Return the [x, y] coordinate for the center point of the cell that contains the specified text.  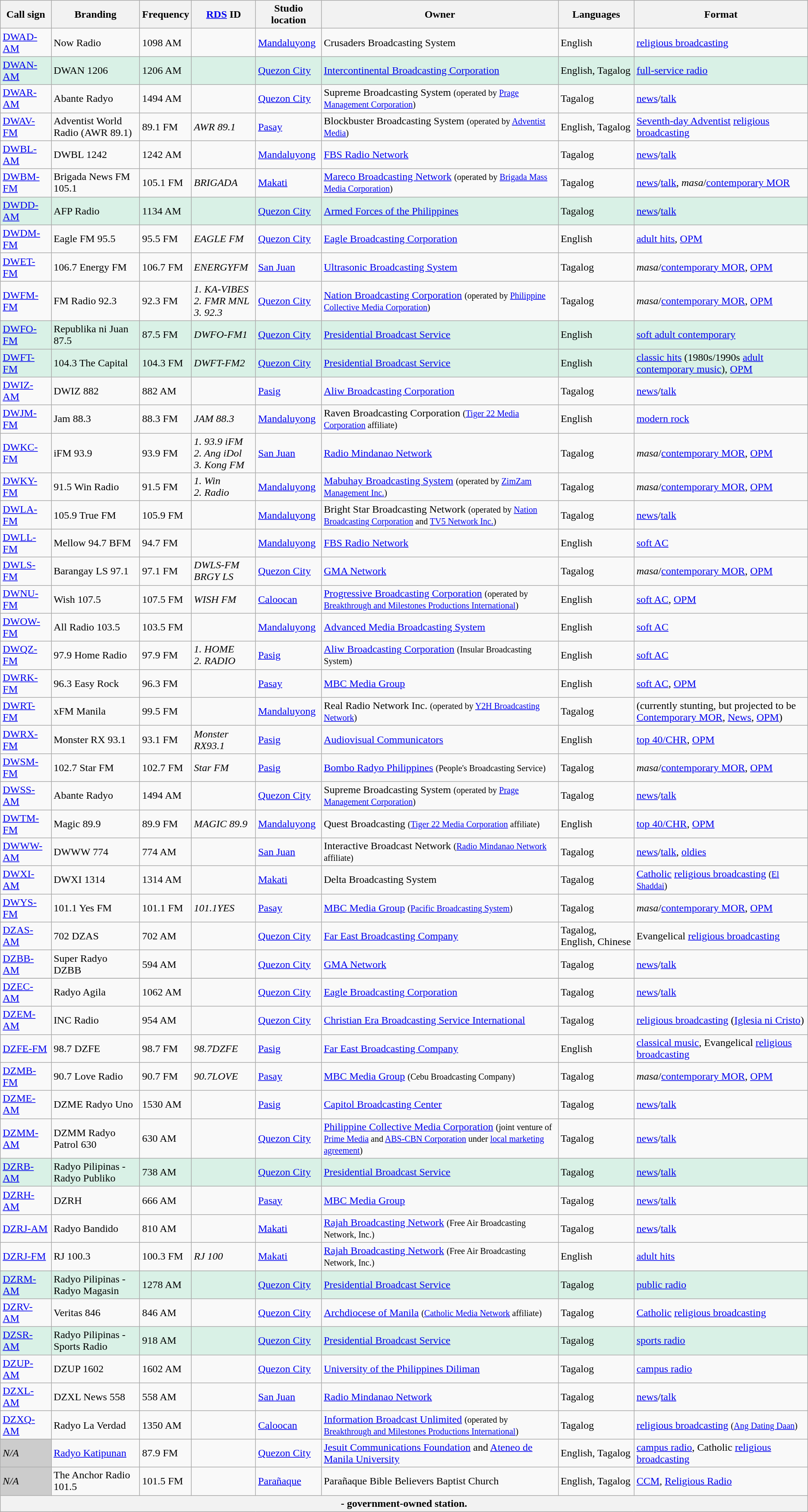
MAGIC 89.9 [224, 823]
Monster RX93.1 [224, 740]
news/talk, oldies [721, 852]
918 AM [166, 1341]
adult hits, OPM [721, 239]
EAGLE FM [224, 239]
104.3 FM [166, 362]
Crusaders Broadcasting System [440, 42]
DZFE-FM [26, 1049]
adult hits [721, 1257]
DZRV-AM [26, 1313]
1602 AM [166, 1369]
DWLA-FM [26, 515]
1278 AM [166, 1284]
DWFO-FM1 [224, 335]
Mareco Broadcasting Network (operated by Brigada Mass Media Corporation) [440, 183]
Format [721, 15]
Super Radyo DZBB [96, 964]
Parañaque Bible Believers Baptist Church [440, 1481]
Radyo Pilipinas - Radyo Magasin [96, 1284]
classic hits (1980s/1990s adult contemporary music), OPM [721, 362]
DWYS-FM [26, 908]
90.7 FM [166, 1076]
DWBL 1242 [96, 154]
Nation Broadcasting Corporation (operated by Philippine Collective Media Corporation) [440, 301]
Catholic religious broadcasting [721, 1313]
Eagle FM 95.5 [96, 239]
DWAV-FM [26, 127]
Republika ni Juan 87.5 [96, 335]
RJ 100 [224, 1257]
Studio location [288, 15]
Catholic religious broadcasting (El Shaddai) [721, 880]
xFM Manila [96, 711]
99.5 FM [166, 711]
DZRJ-AM [26, 1228]
DZUP 1602 [96, 1369]
Radyo Agila [96, 992]
106.7 Energy FM [96, 267]
public radio [721, 1284]
87.5 FM [166, 335]
Capitol Broadcasting Center [440, 1105]
DWFO-FM [26, 335]
Magic 89.9 [96, 823]
101.5 FM [166, 1481]
97.9 FM [166, 655]
BRIGADA [224, 183]
DZRM-AM [26, 1284]
INC Radio [96, 1020]
JAM 88.3 [224, 419]
101.1 Yes FM [96, 908]
DZME Radyo Uno [96, 1105]
Ultrasonic Broadcasting System [440, 267]
1134 AM [166, 211]
630 AM [166, 1138]
DWSS-AM [26, 796]
101.1 FM [166, 908]
Raven Broadcasting Corporation (Tiger 22 Media Corporation affiliate) [440, 419]
1. Win2. Radio [224, 487]
DWDD-AM [26, 211]
594 AM [166, 964]
DWXI-AM [26, 880]
DZXQ-AM [26, 1425]
MBC Media Group (Pacific Broadcasting System) [440, 908]
95.5 FM [166, 239]
DWRT-FM [26, 711]
CCM, Religious Radio [721, 1481]
DWFT-FM [26, 362]
news/talk, masa/contemporary MOR [721, 183]
1062 AM [166, 992]
DZMM-AM [26, 1138]
702 DZAS [96, 936]
1. HOME2. RADIO [224, 655]
DWSM-FM [26, 767]
DZRB-AM [26, 1172]
Evangelical religious broadcasting [721, 936]
soft adult contemporary [721, 335]
DWWW-AM [26, 852]
Real Radio Network Inc. (operated by Y2H Broadcasting Network) [440, 711]
AFP Radio [96, 211]
AWR 89.1 [224, 127]
DWFM-FM [26, 301]
DZME-AM [26, 1105]
107.5 FM [166, 599]
- government-owned station. [404, 1503]
87.9 FM [166, 1453]
FM Radio 92.3 [96, 301]
Bright Star Broadcasting Network (operated by Nation Broadcasting Corporation and TV5 Network Inc.) [440, 515]
105.1 FM [166, 183]
MBC Media Group (Cebu Broadcasting Company) [440, 1076]
Aliw Broadcasting Corporation [440, 391]
sports radio [721, 1341]
Seventh-day Adventist religious broadcasting [721, 127]
DWJM-FM [26, 419]
101.1YES [224, 908]
DWET-FM [26, 267]
religious broadcasting (Iglesia ni Cristo) [721, 1020]
DZRH [96, 1200]
DWTM-FM [26, 823]
campus radio [721, 1369]
religious broadcasting (Ang Dating Daan) [721, 1425]
1530 AM [166, 1105]
All Radio 103.5 [96, 627]
WISH FM [224, 599]
Barangay LS 97.1 [96, 571]
Jesuit Communications Foundation and Ateneo de Manila University [440, 1453]
Armed Forces of the Philippines [440, 211]
Languages [596, 15]
98.7 FM [166, 1049]
Quest Broadcasting (Tiger 22 Media Corporation affiliate) [440, 823]
DWOW-FM [26, 627]
Bombo Radyo Philippines (People's Broadcasting Service) [440, 767]
91.5 FM [166, 487]
89.9 FM [166, 823]
DWAD-AM [26, 42]
DWKY-FM [26, 487]
DZRJ-FM [26, 1257]
DZRH-AM [26, 1200]
100.3 FM [166, 1257]
1. 93.9 iFM2. Ang iDol3. Kong FM [224, 453]
DWBM-FM [26, 183]
Progressive Broadcasting Corporation (operated by Breakthrough and Milestones Productions International) [440, 599]
(currently stunting, but projected to be Contemporary MOR, News, OPM) [721, 711]
93.9 FM [166, 453]
Information Broadcast Unlimited (operated by Breakthrough and Milestones Productions International) [440, 1425]
97.1 FM [166, 571]
Christian Era Broadcasting Service International [440, 1020]
1314 AM [166, 880]
Veritas 846 [96, 1313]
DZSR-AM [26, 1341]
Radyo Pilipinas - Sports Radio [96, 1341]
Tagalog, English, Chinese [596, 936]
666 AM [166, 1200]
96.3 Easy Rock [96, 684]
classical music, Evangelical religious broadcasting [721, 1049]
1206 AM [166, 71]
810 AM [166, 1228]
DWRX-FM [26, 740]
97.9 Home Radio [96, 655]
90.7 Love Radio [96, 1076]
campus radio, Catholic religious broadcasting [721, 1453]
106.7 FM [166, 267]
Radyo Katipunan [96, 1453]
104.3 The Capital [96, 362]
DWNU-FM [26, 599]
738 AM [166, 1172]
102.7 Star FM [96, 767]
91.5 Win Radio [96, 487]
DZMB-FM [26, 1076]
89.1 FM [166, 127]
Audiovisual Communicators [440, 740]
Archdiocese of Manila (Catholic Media Network affiliate) [440, 1313]
DWDM-FM [26, 239]
DWIZ 882 [96, 391]
Delta Broadcasting System [440, 880]
90.7LOVE [224, 1076]
Radyo La Verdad [96, 1425]
religious broadcasting [721, 42]
Aliw Broadcasting Corporation (Insular Broadcasting System) [440, 655]
1098 AM [166, 42]
modern rock [721, 419]
DWAN-AM [26, 71]
DWQZ-FM [26, 655]
Mabuhay Broadcasting System (operated by ZimZam Management Inc.) [440, 487]
774 AM [166, 852]
Radyo Bandido [96, 1228]
DWFT-FM2 [224, 362]
University of the Philippines Diliman [440, 1369]
DZBB-AM [26, 964]
DZXL-AM [26, 1397]
DWRK-FM [26, 684]
Interactive Broadcast Network (Radio Mindanao Network affiliate) [440, 852]
DWBL-AM [26, 154]
98.7DZFE [224, 1049]
103.5 FM [166, 627]
Branding [96, 15]
96.3 FM [166, 684]
1242 AM [166, 154]
RDS ID [224, 15]
Philippine Collective Media Corporation (joint venture of Prime Media and ABS-CBN Corporation under local marketing agreement) [440, 1138]
Now Radio [96, 42]
102.7 FM [166, 767]
882 AM [166, 391]
Star FM [224, 767]
DZAS-AM [26, 936]
846 AM [166, 1313]
94.7 FM [166, 543]
Owner [440, 15]
954 AM [166, 1020]
The Anchor Radio 101.5 [96, 1481]
RJ 100.3 [96, 1257]
Blockbuster Broadcasting System (operated by Adventist Media) [440, 127]
105.9 True FM [96, 515]
Brigada News FM 105.1 [96, 183]
702 AM [166, 936]
105.9 FM [166, 515]
DWLS-FMBRGY LS [224, 571]
DWKC-FM [26, 453]
88.3 FM [166, 419]
Monster RX 93.1 [96, 740]
DWXI 1314 [96, 880]
Parañaque [288, 1481]
DZXL News 558 [96, 1397]
DWAR-AM [26, 98]
DZMM Radyo Patrol 630 [96, 1138]
1. KA-VIBES2. FMR MNL3. 92.3 [224, 301]
92.3 FM [166, 301]
Wish 107.5 [96, 599]
Jam 88.3 [96, 419]
93.1 FM [166, 740]
full-service radio [721, 71]
Frequency [166, 15]
DWLS-FM [26, 571]
Mellow 94.7 BFM [96, 543]
iFM 93.9 [96, 453]
DWAN 1206 [96, 71]
ENERGYFM [224, 267]
DZUP-AM [26, 1369]
Call sign [26, 15]
DZEM-AM [26, 1020]
558 AM [166, 1397]
DWWW 774 [96, 852]
DZEC-AM [26, 992]
98.7 DZFE [96, 1049]
Adventist World Radio (AWR 89.1) [96, 127]
1350 AM [166, 1425]
DWIZ-AM [26, 391]
Radyo Pilipinas - Radyo Publiko [96, 1172]
Intercontinental Broadcasting Corporation [440, 71]
DWLL-FM [26, 543]
Advanced Media Broadcasting System [440, 627]
